Find where the given text appears and provide that cell's center as [X, Y] coordinate. 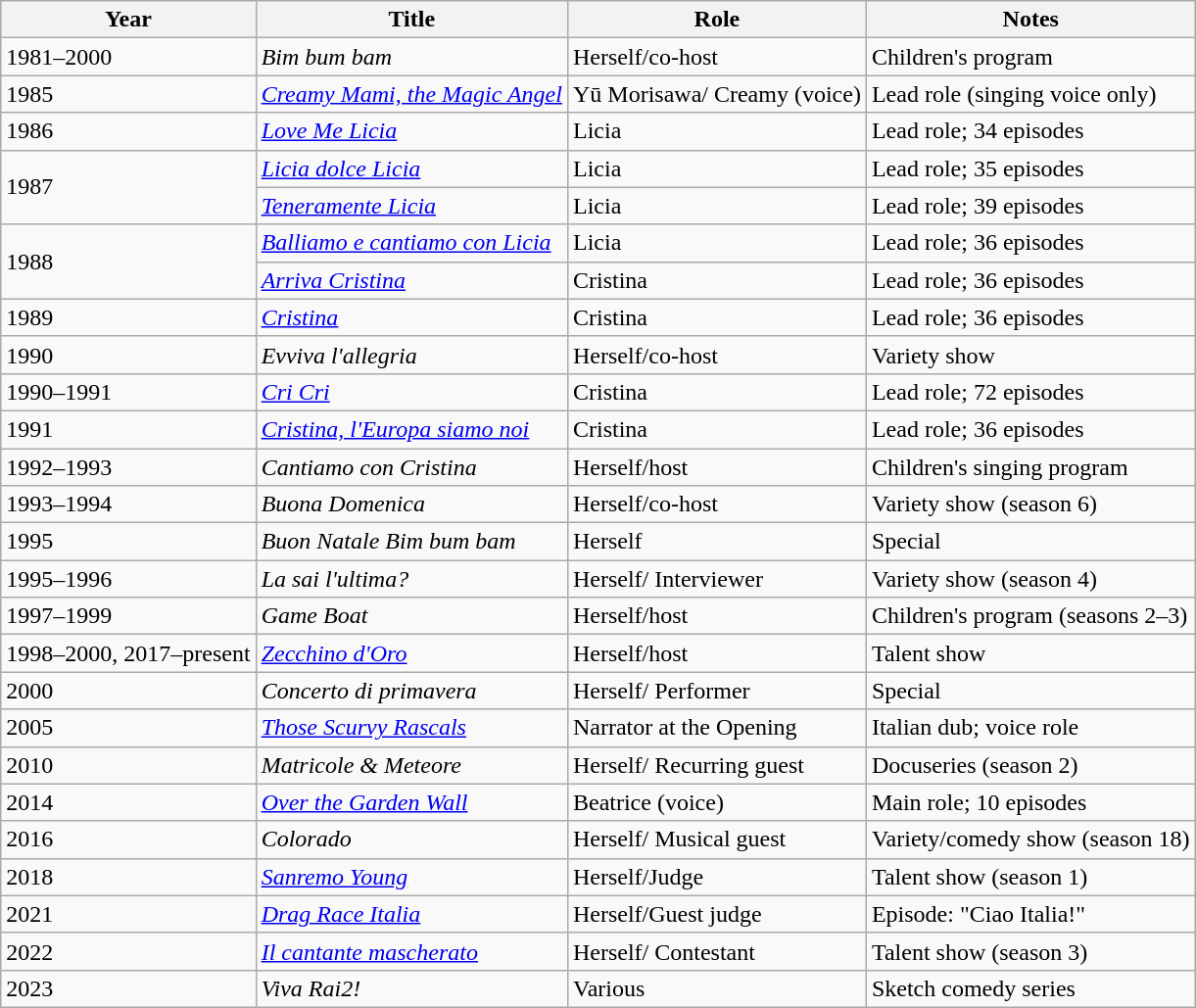
1986 [128, 131]
1990 [128, 355]
Creamy Mami, the Magic Angel [411, 94]
Herself/ Contestant [717, 951]
Concerto di primavera [411, 691]
2016 [128, 840]
2010 [128, 765]
2018 [128, 877]
Buona Domenica [411, 504]
2023 [128, 988]
1993–1994 [128, 504]
Game Boat [411, 616]
Cristina, l'Europa siamo noi [411, 429]
Docuseries (season 2) [1030, 765]
Talent show (season 3) [1030, 951]
Those Scurvy Rascals [411, 728]
Role [717, 20]
La sai l'ultima? [411, 579]
2014 [128, 802]
Arriva Cristina [411, 280]
Herself/Judge [717, 877]
1998–2000, 2017–present [128, 653]
Balliamo e cantiamo con Licia [411, 243]
Children's program (seasons 2–3) [1030, 616]
Children's program [1030, 57]
Various [717, 988]
Herself/ Interviewer [717, 579]
Evviva l'allegria [411, 355]
Viva Rai2! [411, 988]
1981–2000 [128, 57]
Herself/Guest judge [717, 914]
Beatrice (voice) [717, 802]
Sanremo Young [411, 877]
Lead role; 39 episodes [1030, 206]
Lead role (singing voice only) [1030, 94]
Drag Race Italia [411, 914]
1992–1993 [128, 467]
1991 [128, 429]
Variety show (season 6) [1030, 504]
1985 [128, 94]
Herself/ Performer [717, 691]
Love Me Licia [411, 131]
Lead role; 35 episodes [1030, 168]
Variety show (season 4) [1030, 579]
Yū Morisawa/ Creamy (voice) [717, 94]
Lead role; 72 episodes [1030, 392]
1990–1991 [128, 392]
Teneramente Licia [411, 206]
1995 [128, 542]
Variety show [1030, 355]
Herself/ Musical guest [717, 840]
Licia dolce Licia [411, 168]
Variety/comedy show (season 18) [1030, 840]
2021 [128, 914]
Talent show [1030, 653]
Zecchino d'Oro [411, 653]
1987 [128, 187]
Year [128, 20]
Title [411, 20]
Lead role; 34 episodes [1030, 131]
Cri Cri [411, 392]
1989 [128, 317]
Notes [1030, 20]
Cantiamo con Cristina [411, 467]
Bim bum bam [411, 57]
Matricole & Meteore [411, 765]
Talent show (season 1) [1030, 877]
Buon Natale Bim bum bam [411, 542]
Children's singing program [1030, 467]
1995–1996 [128, 579]
2005 [128, 728]
Italian dub; voice role [1030, 728]
2000 [128, 691]
Main role; 10 episodes [1030, 802]
1997–1999 [128, 616]
Il cantante mascherato [411, 951]
Herself/ Recurring guest [717, 765]
2022 [128, 951]
Sketch comedy series [1030, 988]
Colorado [411, 840]
1988 [128, 262]
Herself [717, 542]
Narrator at the Opening [717, 728]
Over the Garden Wall [411, 802]
Episode: "Ciao Italia!" [1030, 914]
